Identify which cell holds the provided text, then report its [x, y] central coordinate. 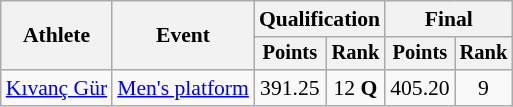
Kıvanç Gür [56, 88]
Final [448, 19]
391.25 [290, 88]
9 [484, 88]
Event [183, 36]
Qualification [320, 19]
12 Q [356, 88]
Men's platform [183, 88]
405.20 [420, 88]
Athlete [56, 36]
